Scan for the cell matching the given text and deliver its [X, Y] coordinate at center. 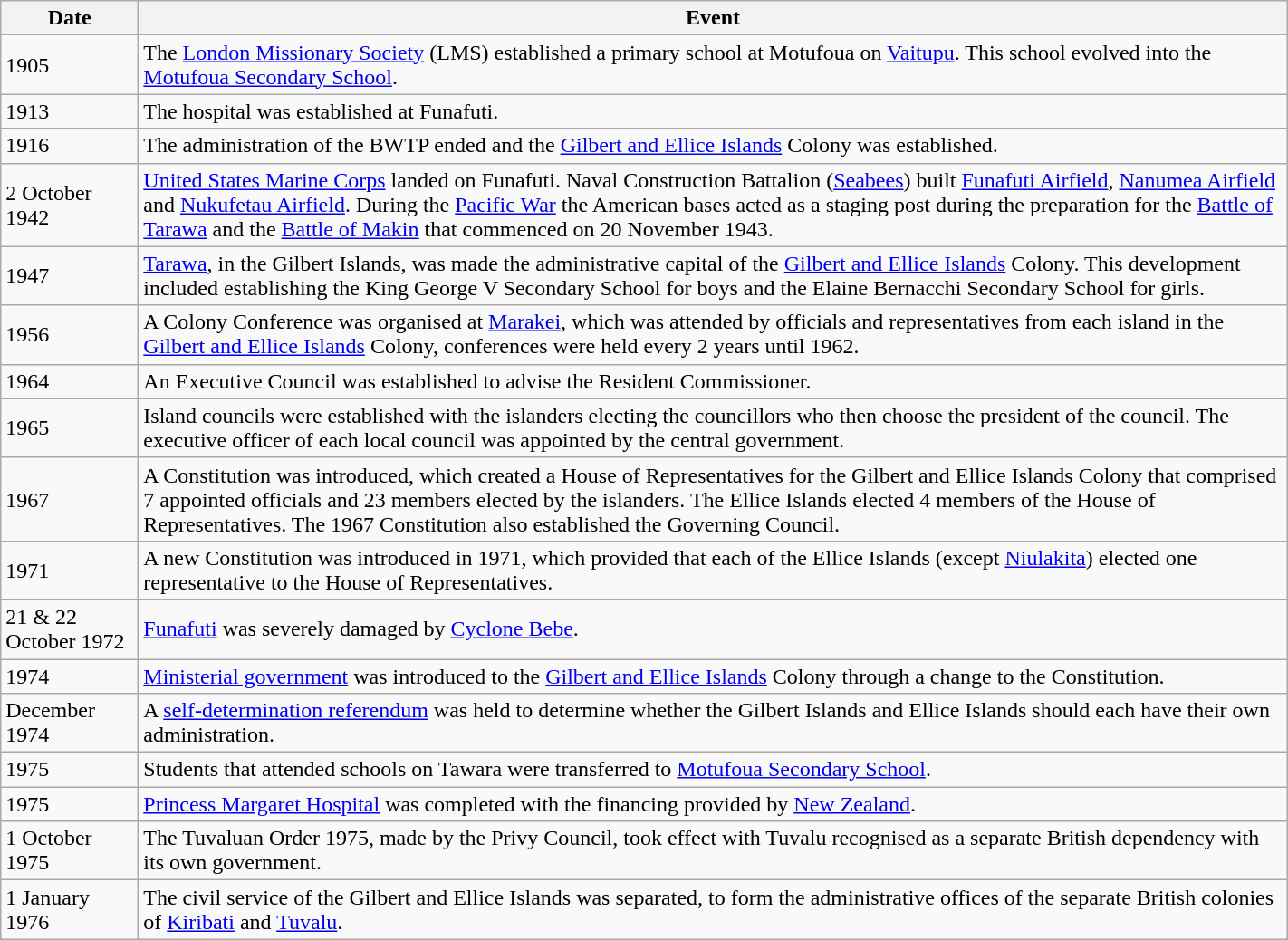
The Tuvaluan Order 1975, made by the Privy Council, took effect with Tuvalu recognised as a separate British dependency with its own government. [713, 851]
The administration of the BWTP ended and the Gilbert and Ellice Islands Colony was established. [713, 146]
Funafuti was severely damaged by Cyclone Bebe. [713, 628]
21 & 22 October 1972 [70, 628]
1 October 1975 [70, 851]
The hospital was established at Funafuti. [713, 111]
1913 [70, 111]
1956 [70, 335]
1971 [70, 571]
1974 [70, 676]
1947 [70, 275]
1905 [70, 65]
Date [70, 18]
1965 [70, 427]
December 1974 [70, 723]
2 October 1942 [70, 205]
1916 [70, 146]
Event [713, 18]
A self-determination referendum was held to determine whether the Gilbert Islands and Ellice Islands should each have their own administration. [713, 723]
An Executive Council was established to advise the Resident Commissioner. [713, 381]
The London Missionary Society (LMS) established a primary school at Motufoua on Vaitupu. This school evolved into the Motufoua Secondary School. [713, 65]
1 January 1976 [70, 909]
1967 [70, 499]
Students that attended schools on Tawara were transferred to Motufoua Secondary School. [713, 770]
Princess Margaret Hospital was completed with the financing provided by New Zealand. [713, 804]
Ministerial government was introduced to the Gilbert and Ellice Islands Colony through a change to the Constitution. [713, 676]
1964 [70, 381]
